From the cell containing the given text, extract its center point as (X, Y) coordinate. 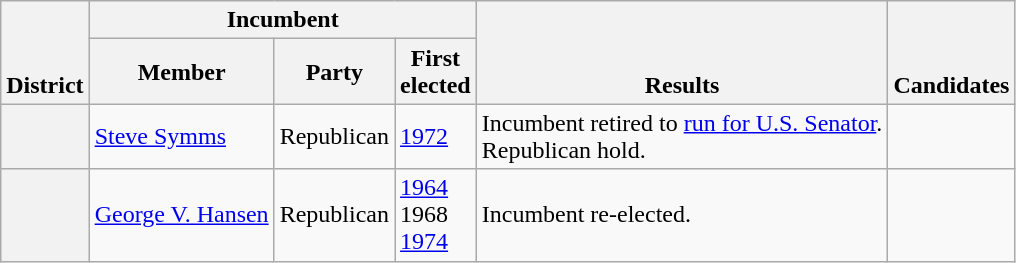
Party (334, 72)
Member (182, 72)
Steve Symms (182, 136)
Incumbent (282, 20)
Results (682, 52)
Incumbent re-elected. (682, 215)
19641968 1974 (436, 215)
George V. Hansen (182, 215)
1972 (436, 136)
District (45, 52)
Firstelected (436, 72)
Incumbent retired to run for U.S. Senator.Republican hold. (682, 136)
Candidates (952, 52)
